Find where the given text appears and provide that cell's center as [X, Y] coordinate. 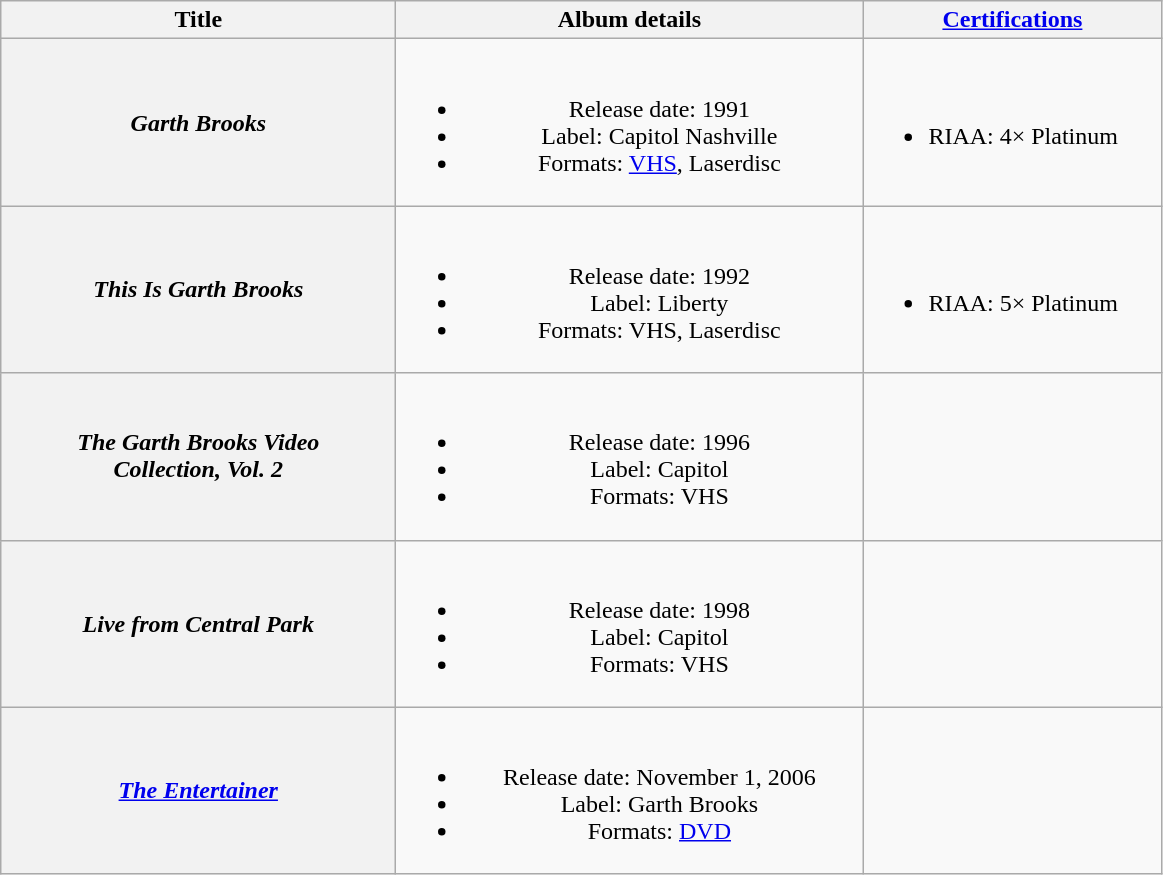
Title [198, 20]
This Is Garth Brooks [198, 290]
Certifications [1012, 20]
Release date: November 1, 2006Label: Garth BrooksFormats: DVD [630, 790]
Live from Central Park [198, 624]
Garth Brooks [198, 122]
RIAA: 4× Platinum [1012, 122]
The Garth Brooks VideoCollection, Vol. 2 [198, 456]
The Entertainer [198, 790]
RIAA: 5× Platinum [1012, 290]
Album details [630, 20]
Release date: 1991Label: Capitol NashvilleFormats: VHS, Laserdisc [630, 122]
Release date: 1996Label: CapitolFormats: VHS [630, 456]
Release date: 1992Label: LibertyFormats: VHS, Laserdisc [630, 290]
Release date: 1998Label: CapitolFormats: VHS [630, 624]
